Extract the [X, Y] coordinate from the center of the cell holding the provided text.  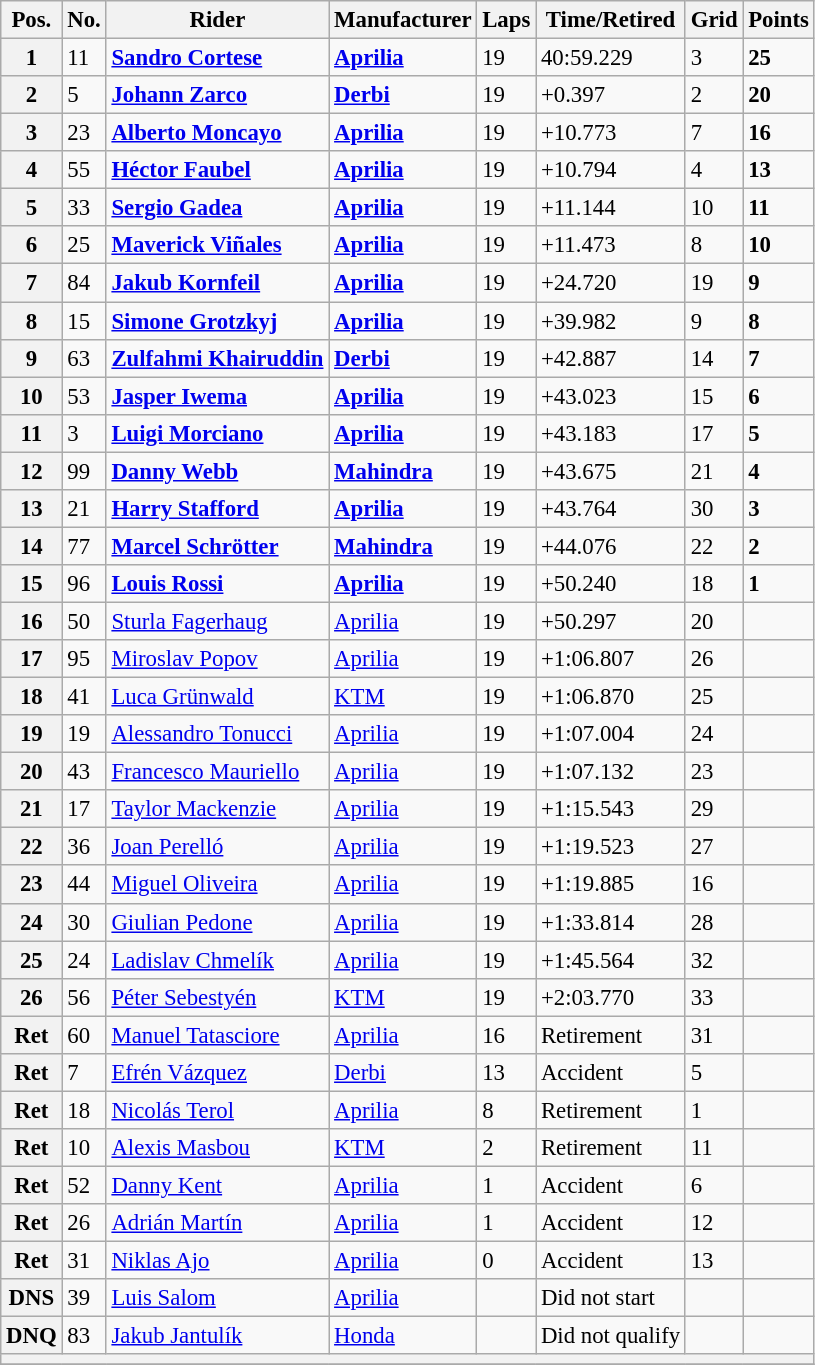
+1:07.004 [611, 734]
+1:33.814 [611, 922]
Did not qualify [611, 1336]
Johann Zarco [218, 95]
Péter Sebestyén [218, 997]
Alexis Masbou [218, 1148]
Sandro Cortese [218, 58]
Nicolás Terol [218, 1110]
Efrén Vázquez [218, 1073]
Manufacturer [403, 20]
28 [714, 922]
Alessandro Tonucci [218, 734]
+1:19.523 [611, 847]
+39.982 [611, 321]
+1:15.543 [611, 809]
Rider [218, 20]
+10.773 [611, 133]
Honda [403, 1336]
Joan Perelló [218, 847]
56 [84, 997]
Grid [714, 20]
+11.473 [611, 245]
Pos. [32, 20]
84 [84, 283]
Jasper Iwema [218, 396]
Giulian Pedone [218, 922]
60 [84, 1035]
Louis Rossi [218, 584]
77 [84, 546]
Laps [506, 20]
32 [714, 960]
Taylor Mackenzie [218, 809]
Did not start [611, 1298]
Maverick Viñales [218, 245]
+43.764 [611, 509]
36 [84, 847]
83 [84, 1336]
DNS [32, 1298]
+1:06.870 [611, 697]
+44.076 [611, 546]
Marcel Schrötter [218, 546]
Danny Webb [218, 471]
Danny Kent [218, 1185]
Francesco Mauriello [218, 772]
Manuel Tatasciore [218, 1035]
Points [778, 20]
96 [84, 584]
Jakub Kornfeil [218, 283]
+1:07.132 [611, 772]
41 [84, 697]
+42.887 [611, 358]
+43.675 [611, 471]
Sturla Fagerhaug [218, 621]
+0.397 [611, 95]
Jakub Jantulík [218, 1336]
44 [84, 885]
+50.297 [611, 621]
Harry Stafford [218, 509]
Adrián Martín [218, 1223]
Alberto Moncayo [218, 133]
Simone Grotzkyj [218, 321]
Luis Salom [218, 1298]
63 [84, 358]
Miguel Oliveira [218, 885]
Héctor Faubel [218, 170]
55 [84, 170]
Ladislav Chmelík [218, 960]
Luigi Morciano [218, 433]
99 [84, 471]
DNQ [32, 1336]
+43.183 [611, 433]
27 [714, 847]
52 [84, 1185]
No. [84, 20]
+2:03.770 [611, 997]
+1:19.885 [611, 885]
+1:06.807 [611, 659]
0 [506, 1261]
50 [84, 621]
95 [84, 659]
29 [714, 809]
+24.720 [611, 283]
39 [84, 1298]
+10.794 [611, 170]
Luca Grünwald [218, 697]
+1:45.564 [611, 960]
+11.144 [611, 208]
40:59.229 [611, 58]
53 [84, 396]
Miroslav Popov [218, 659]
Sergio Gadea [218, 208]
Time/Retired [611, 20]
Zulfahmi Khairuddin [218, 358]
Niklas Ajo [218, 1261]
+43.023 [611, 396]
43 [84, 772]
+50.240 [611, 584]
